From the cell containing the given text, extract its center point as [x, y] coordinate. 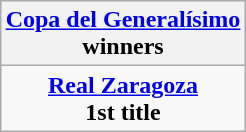
Copa del Generalísimowinners [123, 34]
Real Zaragoza1st title [123, 98]
